Output the [x, y] coordinate of the center of the cell containing the given text.  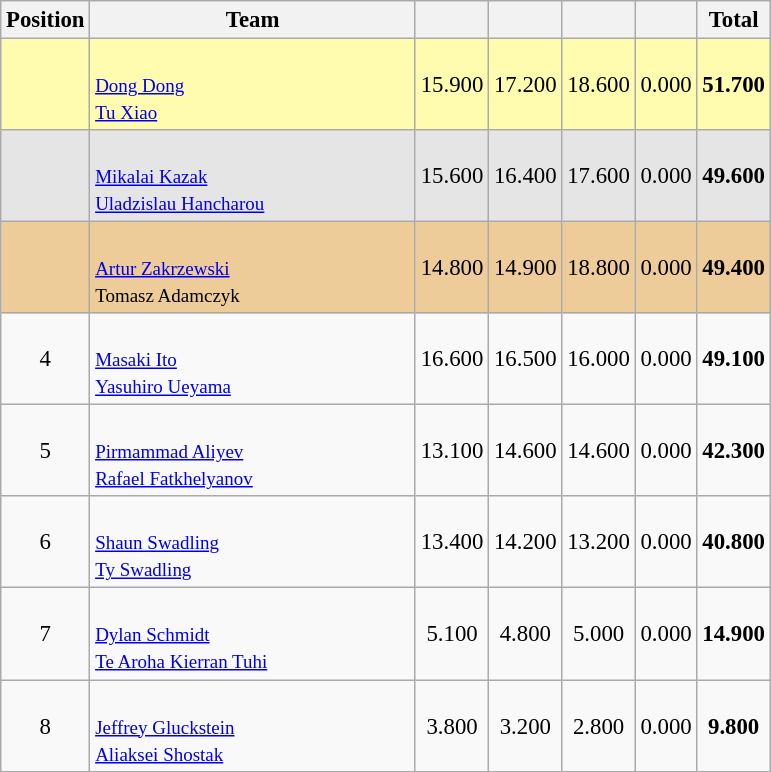
42.300 [734, 451]
17.200 [526, 85]
40.800 [734, 542]
4.800 [526, 634]
8 [46, 726]
Pirmammad AliyevRafael Fatkhelyanov [253, 451]
3.800 [452, 726]
Dong DongTu Xiao [253, 85]
16.000 [598, 359]
5.000 [598, 634]
6 [46, 542]
16.400 [526, 176]
49.100 [734, 359]
Total [734, 20]
Mikalai KazakUladzislau Hancharou [253, 176]
49.400 [734, 268]
51.700 [734, 85]
9.800 [734, 726]
14.200 [526, 542]
15.900 [452, 85]
Shaun SwadlingTy Swadling [253, 542]
Artur ZakrzewskiTomasz Adamczyk [253, 268]
49.600 [734, 176]
Masaki ItoYasuhiro Ueyama [253, 359]
3.200 [526, 726]
Position [46, 20]
4 [46, 359]
2.800 [598, 726]
17.600 [598, 176]
5 [46, 451]
Jeffrey GlucksteinAliaksei Shostak [253, 726]
Team [253, 20]
18.600 [598, 85]
Dylan SchmidtTe Aroha Kierran Tuhi [253, 634]
13.200 [598, 542]
13.100 [452, 451]
18.800 [598, 268]
5.100 [452, 634]
15.600 [452, 176]
16.500 [526, 359]
14.800 [452, 268]
13.400 [452, 542]
16.600 [452, 359]
7 [46, 634]
